Detect which cell encompasses the target text, then output its (X, Y) center coordinate. 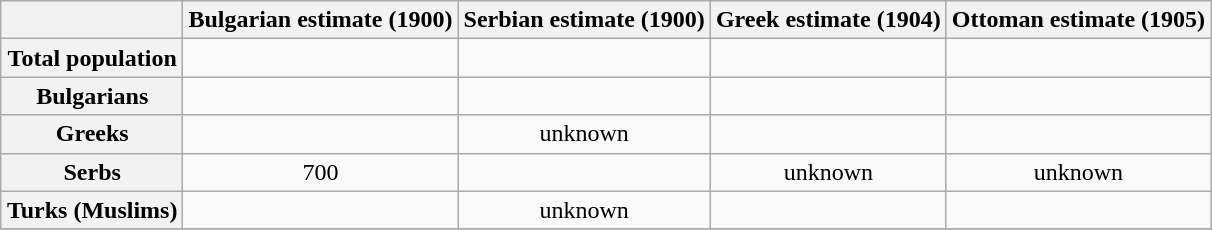
Greek estimate (1904) (828, 20)
700 (320, 172)
Serbs (92, 172)
Turks (Muslims) (92, 210)
Greeks (92, 134)
Bulgarians (92, 96)
Bulgarian estimate (1900) (320, 20)
Total population (92, 58)
Serbian estimate (1900) (584, 20)
Ottoman estimate (1905) (1078, 20)
